Pinpoint the cell where the given text exists, returning its (X, Y) midpoint coordinate. 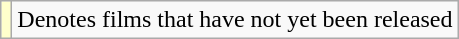
Denotes films that have not yet been released (235, 20)
